From the cell containing the given text, extract its center point as [x, y] coordinate. 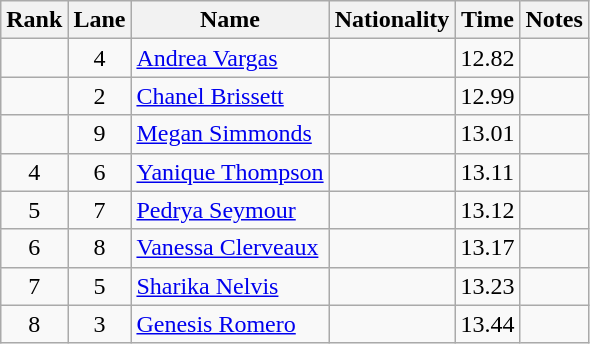
2 [100, 96]
12.82 [488, 58]
Vanessa Clerveaux [230, 248]
13.11 [488, 172]
13.01 [488, 134]
Genesis Romero [230, 324]
Nationality [392, 20]
Notes [554, 20]
Time [488, 20]
13.12 [488, 210]
Rank [34, 20]
Megan Simmonds [230, 134]
9 [100, 134]
Sharika Nelvis [230, 286]
12.99 [488, 96]
13.17 [488, 248]
Name [230, 20]
Chanel Brissett [230, 96]
13.44 [488, 324]
Lane [100, 20]
Pedrya Seymour [230, 210]
Yanique Thompson [230, 172]
13.23 [488, 286]
3 [100, 324]
Andrea Vargas [230, 58]
